For the text-containing cell, return its midpoint in (X, Y) coordinate format. 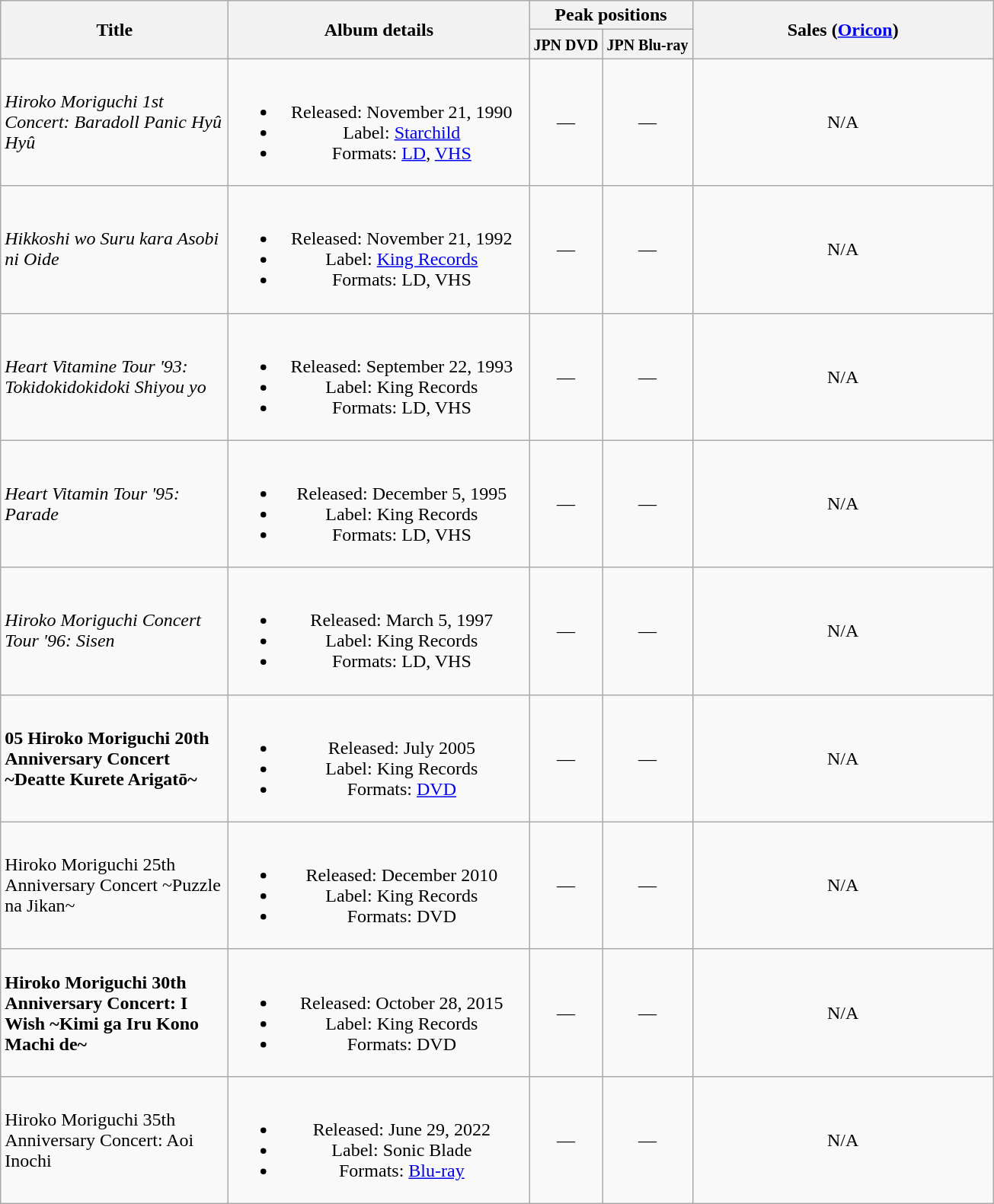
Released: December 5, 1995Label: King RecordsFormats: LD, VHS (379, 504)
Released: December 2010Label: King RecordsFormats: DVD (379, 885)
Hiroko Moriguchi 30th Anniversary Concert: I Wish ~Kimi ga Iru Kono Machi de~ (114, 1013)
Released: March 5, 1997Label: King RecordsFormats: LD, VHS (379, 631)
Hiroko Moriguchi 35th Anniversary Concert: Aoi Inochi (114, 1139)
Heart Vitamine Tour '93: Tokidokidokidoki Shiyou yo (114, 376)
05 Hiroko Moriguchi 20th Anniversary Concert ~Deatte Kurete Arigatō~ (114, 758)
Released: July 2005Label: King RecordsFormats: DVD (379, 758)
Hikkoshi wo Suru kara Asobi ni Oide (114, 250)
Hiroko Moriguchi 25th Anniversary Concert ~Puzzle na Jikan~ (114, 885)
Hiroko Moriguchi Concert Tour '96: Sisen (114, 631)
JPN DVD (566, 44)
Peak positions (611, 15)
Released: June 29, 2022Label: Sonic BladeFormats: Blu-ray (379, 1139)
JPN Blu-ray (647, 44)
Album details (379, 30)
Sales (Oricon) (842, 30)
Heart Vitamin Tour '95: Parade (114, 504)
Released: October 28, 2015Label: King RecordsFormats: DVD (379, 1013)
Released: November 21, 1992Label: King RecordsFormats: LD, VHS (379, 250)
Title (114, 30)
Released: November 21, 1990Label: StarchildFormats: LD, VHS (379, 122)
Released: September 22, 1993Label: King RecordsFormats: LD, VHS (379, 376)
Hiroko Moriguchi 1st Concert: Baradoll Panic Hyû Hyû (114, 122)
